Determine the [X, Y] coordinate at the center of the cell enclosing the given text.  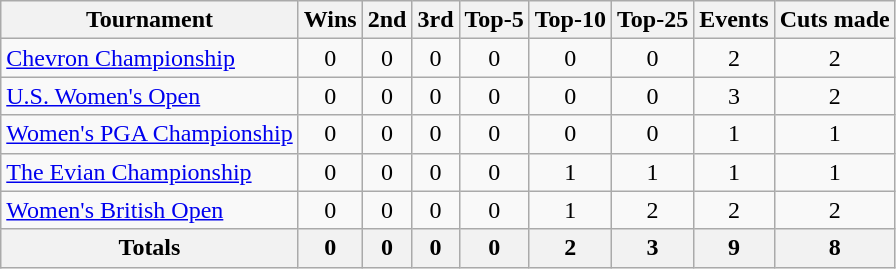
Women's PGA Championship [150, 134]
The Evian Championship [150, 172]
9 [734, 248]
Top-5 [494, 20]
3rd [436, 20]
Cuts made [834, 20]
Totals [150, 248]
8 [834, 248]
Wins [330, 20]
Events [734, 20]
Chevron Championship [150, 58]
Women's British Open [150, 210]
2nd [387, 20]
U.S. Women's Open [150, 96]
Tournament [150, 20]
Top-10 [570, 20]
Top-25 [652, 20]
